Scan for the cell matching the given text and deliver its (X, Y) coordinate at center. 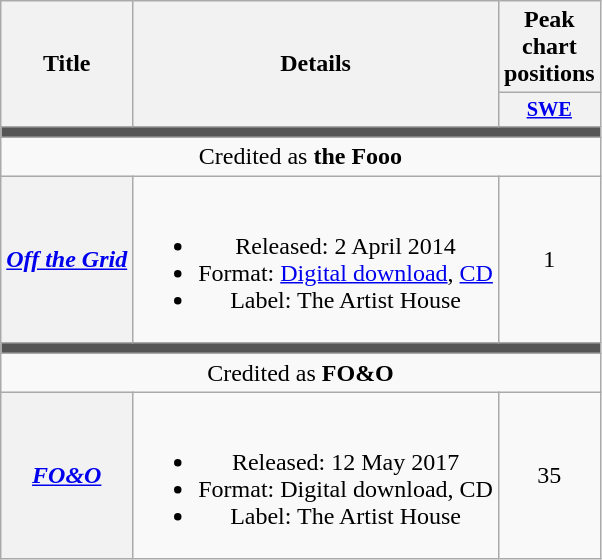
1 (549, 260)
Off the Grid (67, 260)
35 (549, 476)
Credited as FO&O (300, 373)
SWE (549, 110)
Released: 2 April 2014Format: Digital download, CDLabel: The Artist House (316, 260)
FO&O (67, 476)
Peak chart positions (549, 47)
Details (316, 64)
Credited as the Fooo (300, 157)
Released: 12 May 2017Format: Digital download, CDLabel: The Artist House (316, 476)
Title (67, 64)
